Determine the (X, Y) coordinate at the center of the cell enclosing the given text.  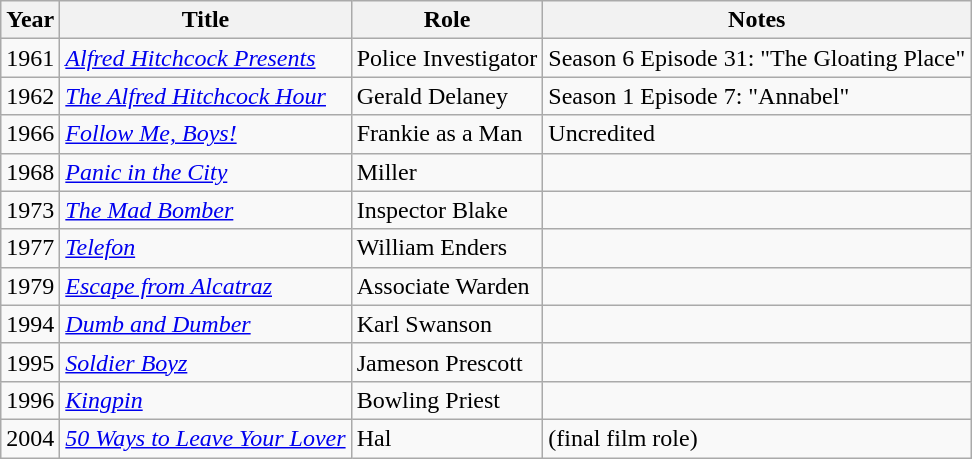
Bowling Priest (447, 400)
Alfred Hitchcock Presents (206, 58)
2004 (30, 438)
1966 (30, 134)
Title (206, 20)
1961 (30, 58)
1977 (30, 248)
(final film role) (757, 438)
Miller (447, 172)
Panic in the City (206, 172)
Kingpin (206, 400)
The Alfred Hitchcock Hour (206, 96)
Escape from Alcatraz (206, 286)
Inspector Blake (447, 210)
Associate Warden (447, 286)
Uncredited (757, 134)
The Mad Bomber (206, 210)
Follow Me, Boys! (206, 134)
Role (447, 20)
1973 (30, 210)
1968 (30, 172)
1979 (30, 286)
50 Ways to Leave Your Lover (206, 438)
1996 (30, 400)
Gerald Delaney (447, 96)
Police Investigator (447, 58)
Notes (757, 20)
Season 1 Episode 7: "Annabel" (757, 96)
1962 (30, 96)
Soldier Boyz (206, 362)
1994 (30, 324)
Jameson Prescott (447, 362)
Year (30, 20)
William Enders (447, 248)
Telefon (206, 248)
1995 (30, 362)
Frankie as a Man (447, 134)
Dumb and Dumber (206, 324)
Hal (447, 438)
Season 6 Episode 31: "The Gloating Place" (757, 58)
Karl Swanson (447, 324)
